Provide the [x, y] coordinate of the cell's center where the given text is located.  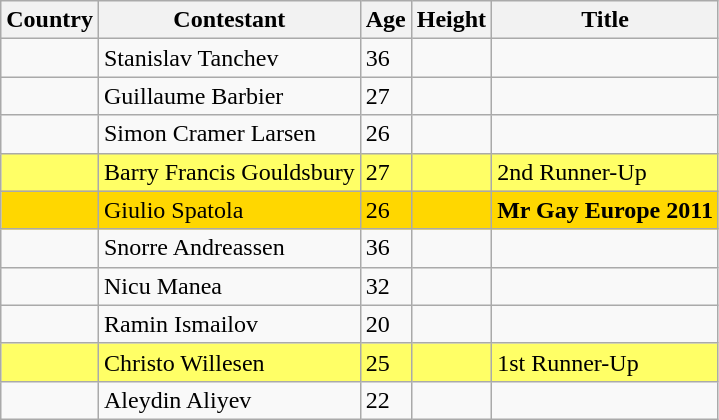
22 [386, 400]
Christo Willesen [229, 362]
Simon Cramer Larsen [229, 134]
Mr Gay Europe 2011 [606, 210]
25 [386, 362]
Country [50, 20]
Guillaume Barbier [229, 96]
2nd Runner-Up [606, 172]
Age [386, 20]
32 [386, 286]
Aleydin Aliyev [229, 400]
Ramin Ismailov [229, 324]
Stanislav Tanchev [229, 58]
20 [386, 324]
Barry Francis Gouldsbury [229, 172]
Contestant [229, 20]
Title [606, 20]
Height [451, 20]
Nicu Manea [229, 286]
Snorre Andreassen [229, 248]
1st Runner-Up [606, 362]
Giulio Spatola [229, 210]
